For the text-containing cell, return its midpoint in [x, y] coordinate format. 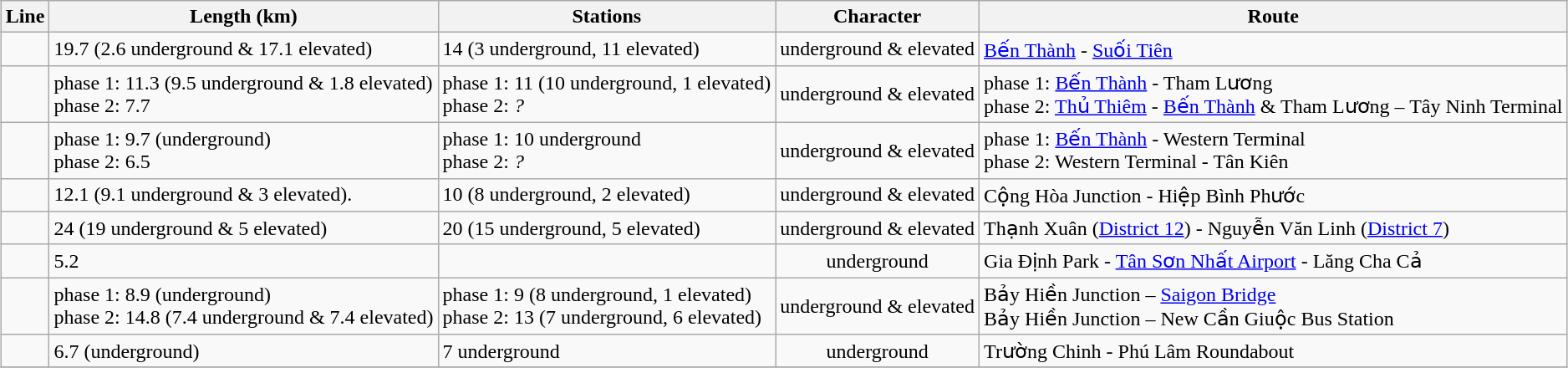
phase 1: 10 undergroundphase 2: ? [607, 151]
Character [878, 17]
Trường Chinh - Phú Lâm Roundabout [1274, 351]
Cộng Hòa Junction - Hiệp Bình Phước [1274, 195]
phase 1: 11 (10 underground, 1 elevated)phase 2: ? [607, 94]
19.7 (2.6 underground & 17.1 elevated) [244, 49]
6.7 (underground) [244, 351]
phase 1: 9 (8 underground, 1 elevated)phase 2: 13 (7 underground, 6 elevated) [607, 306]
Line [25, 17]
phase 1: Bến Thành - Western Terminalphase 2: Western Terminal - Tân Kiên [1274, 151]
10 (8 underground, 2 elevated) [607, 195]
Stations [607, 17]
Gia Định Park - Tân Sơn Nhất Airport - Lăng Cha Cả [1274, 261]
phase 1: Bến Thành - Tham Lươngphase 2: Thủ Thiêm - Bến Thành & Tham Lương – Tây Ninh Terminal [1274, 94]
Length (km) [244, 17]
Route [1274, 17]
20 (15 underground, 5 elevated) [607, 228]
5.2 [244, 261]
7 underground [607, 351]
Bến Thành - Suối Tiên [1274, 49]
phase 1: 9.7 (underground)phase 2: 6.5 [244, 151]
Bảy Hiền Junction – Saigon BridgeBảy Hiền Junction – New Cần Giuộc Bus Station [1274, 306]
14 (3 underground, 11 elevated) [607, 49]
Thạnh Xuân (District 12) - Nguyễn Văn Linh (District 7) [1274, 228]
12.1 (9.1 underground & 3 elevated). [244, 195]
phase 1: 8.9 (underground)phase 2: 14.8 (7.4 underground & 7.4 elevated) [244, 306]
24 (19 underground & 5 elevated) [244, 228]
phase 1: 11.3 (9.5 underground & 1.8 elevated)phase 2: 7.7 [244, 94]
